Output the (X, Y) coordinate of the center of the cell containing the given text.  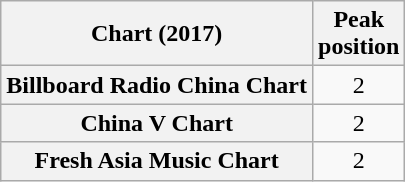
Chart (2017) (157, 34)
Billboard Radio China Chart (157, 85)
Peakposition (359, 34)
Fresh Asia Music Chart (157, 161)
China V Chart (157, 123)
